Determine the (X, Y) coordinate at the center of the cell enclosing the given text.  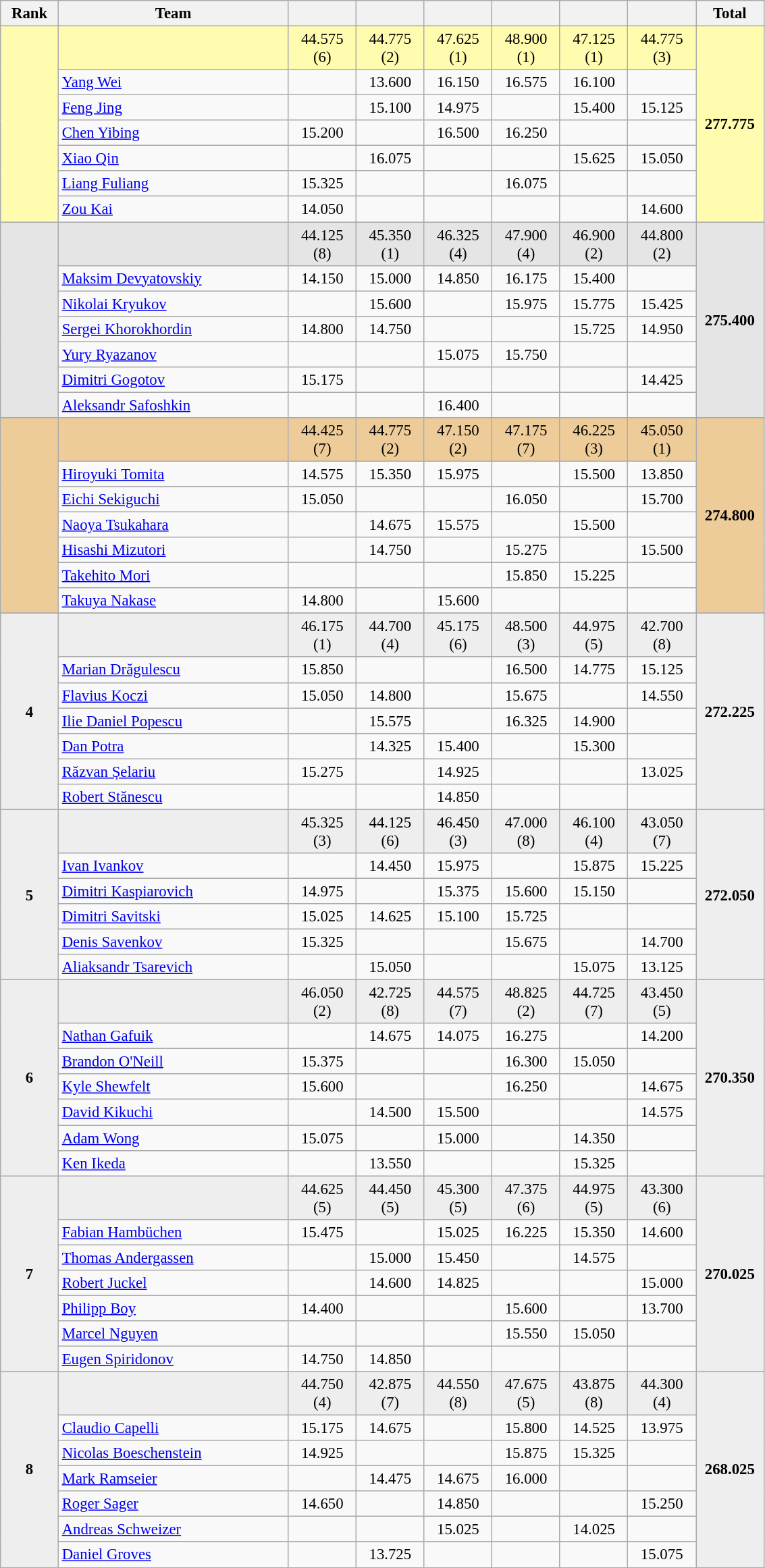
45.350 (1) (390, 244)
277.775 (729, 124)
Dimitri Kaspiarovich (173, 891)
Thomas Andergassen (173, 1258)
48.825 (2) (527, 1002)
47.625 (1) (458, 49)
14.625 (390, 917)
Claudio Capelli (173, 1428)
Feng Jing (173, 108)
14.650 (323, 1504)
14.050 (323, 209)
15.775 (594, 304)
Zou Kai (173, 209)
Team (173, 13)
15.550 (527, 1334)
14.150 (323, 278)
15.200 (323, 133)
Yang Wei (173, 82)
268.025 (729, 1469)
46.225 (3) (594, 440)
42.725 (8) (390, 1002)
Fabian Hambüchen (173, 1232)
44.550 (8) (458, 1393)
Răzvan Șelariu (173, 772)
4 (30, 711)
16.400 (458, 405)
15.800 (527, 1428)
47.000 (8) (527, 832)
44.450 (5) (390, 1197)
14.025 (594, 1530)
45.325 (3) (323, 832)
47.125 (1) (594, 49)
14.500 (390, 1112)
13.700 (662, 1308)
44.625 (5) (323, 1197)
16.275 (527, 1036)
47.150 (2) (458, 440)
45.300 (5) (458, 1197)
Nikolai Kryukov (173, 304)
14.700 (662, 942)
Liang Fuliang (173, 184)
Philipp Boy (173, 1308)
Ken Ikeda (173, 1163)
14.525 (594, 1428)
Mark Ramseier (173, 1479)
Andreas Schweizer (173, 1530)
Robert Juckel (173, 1283)
Takehito Mori (173, 576)
Maksim Devyatovskiy (173, 278)
15.475 (323, 1232)
43.450 (5) (662, 1002)
14.900 (594, 721)
Rank (30, 13)
44.750 (4) (323, 1393)
16.300 (527, 1062)
270.350 (729, 1078)
13.550 (390, 1163)
42.700 (8) (662, 636)
Dimitri Gogotov (173, 380)
48.500 (3) (527, 636)
13.725 (390, 1555)
6 (30, 1078)
Ivan Ivankov (173, 866)
44.300 (4) (662, 1393)
Xiao Qin (173, 159)
Hisashi Mizutori (173, 550)
44.425 (7) (323, 440)
42.875 (7) (390, 1393)
44.725 (7) (594, 1002)
47.375 (6) (527, 1197)
Brandon O'Neill (173, 1062)
Roger Sager (173, 1504)
13.600 (390, 82)
Sergei Khorokhordin (173, 329)
46.900 (2) (594, 244)
14.425 (662, 380)
Aleksandr Safoshkin (173, 405)
43.875 (8) (594, 1393)
David Kikuchi (173, 1112)
8 (30, 1469)
15.700 (662, 499)
Flavius Koczi (173, 695)
13.975 (662, 1428)
46.450 (3) (458, 832)
16.225 (527, 1232)
16.150 (458, 82)
Marcel Nguyen (173, 1334)
14.350 (594, 1138)
43.050 (7) (662, 832)
16.575 (527, 82)
47.900 (4) (527, 244)
15.300 (594, 746)
270.025 (729, 1274)
16.000 (527, 1479)
Hiroyuki Tomita (173, 474)
45.050 (1) (662, 440)
44.775 (3) (662, 49)
14.400 (323, 1308)
13.850 (662, 474)
15.750 (527, 354)
Dimitri Savitski (173, 917)
46.325 (4) (458, 244)
44.575 (6) (323, 49)
Takuya Nakase (173, 601)
47.675 (5) (527, 1393)
16.175 (527, 278)
Kyle Shewfelt (173, 1087)
Total (729, 13)
14.475 (390, 1479)
44.800 (2) (662, 244)
Nathan Gafuik (173, 1036)
5 (30, 895)
Naoya Tsukahara (173, 525)
274.800 (729, 516)
Nicolas Boeschenstein (173, 1453)
Aliaksandr Tsarevich (173, 967)
14.550 (662, 695)
43.300 (6) (662, 1197)
15.250 (662, 1504)
45.175 (6) (458, 636)
46.050 (2) (323, 1002)
44.575 (7) (458, 1002)
14.075 (458, 1036)
14.200 (662, 1036)
Denis Savenkov (173, 942)
14.950 (662, 329)
46.100 (4) (594, 832)
Marian Drăgulescu (173, 670)
Robert Stănescu (173, 797)
Eugen Spiridonov (173, 1359)
48.900 (1) (527, 49)
13.025 (662, 772)
15.425 (662, 304)
13.125 (662, 967)
47.175 (7) (527, 440)
15.625 (594, 159)
14.775 (594, 670)
Adam Wong (173, 1138)
44.125 (8) (323, 244)
272.050 (729, 895)
46.175 (1) (323, 636)
14.450 (390, 866)
Eichi Sekiguchi (173, 499)
7 (30, 1274)
Ilie Daniel Popescu (173, 721)
Daniel Groves (173, 1555)
15.450 (458, 1258)
14.325 (390, 746)
Chen Yibing (173, 133)
272.225 (729, 711)
Yury Ryazanov (173, 354)
44.125 (6) (390, 832)
44.700 (4) (390, 636)
16.100 (594, 82)
Dan Potra (173, 746)
16.325 (527, 721)
14.825 (458, 1283)
275.400 (729, 320)
15.150 (594, 891)
16.050 (527, 499)
